Search for the cell housing the specified text and yield its (X, Y) center coordinate. 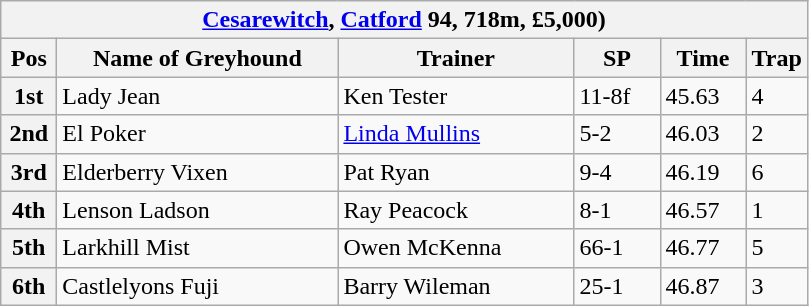
Trap (776, 58)
6 (776, 172)
Owen McKenna (456, 248)
5-2 (617, 134)
Larkhill Mist (198, 248)
4 (776, 96)
3 (776, 286)
Barry Wileman (456, 286)
66-1 (617, 248)
2 (776, 134)
Time (703, 58)
4th (29, 210)
9-4 (617, 172)
6th (29, 286)
1 (776, 210)
5th (29, 248)
Castlelyons Fuji (198, 286)
5 (776, 248)
46.77 (703, 248)
Ken Tester (456, 96)
46.57 (703, 210)
46.03 (703, 134)
Pat Ryan (456, 172)
El Poker (198, 134)
25-1 (617, 286)
8-1 (617, 210)
45.63 (703, 96)
Name of Greyhound (198, 58)
Linda Mullins (456, 134)
SP (617, 58)
Cesarewitch, Catford 94, 718m, £5,000) (404, 20)
3rd (29, 172)
Lady Jean (198, 96)
46.19 (703, 172)
Ray Peacock (456, 210)
Elderberry Vixen (198, 172)
Pos (29, 58)
1st (29, 96)
Lenson Ladson (198, 210)
11-8f (617, 96)
46.87 (703, 286)
Trainer (456, 58)
2nd (29, 134)
